Scan for the cell matching the given text and deliver its (X, Y) coordinate at center. 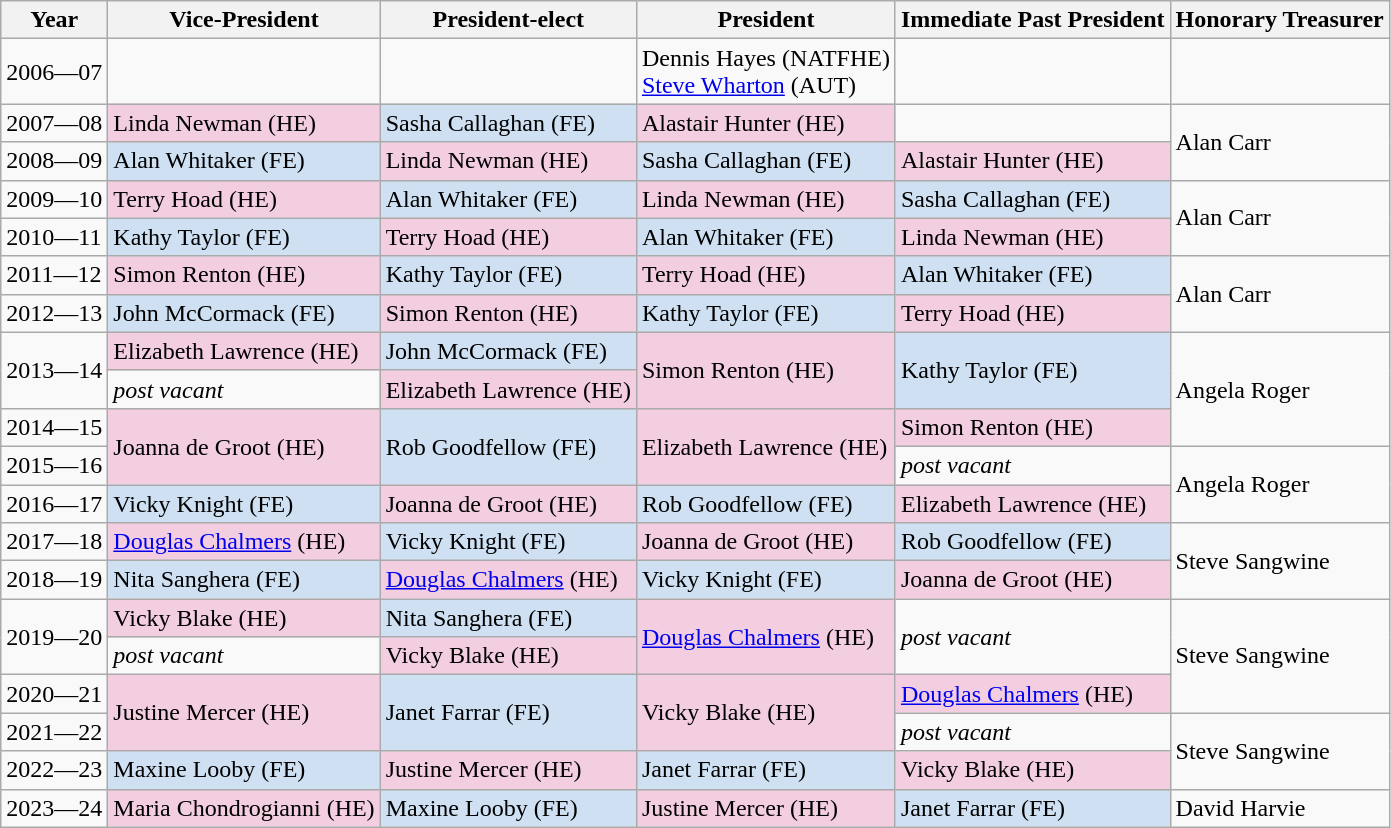
2022—23 (54, 770)
President-elect (508, 20)
2017—18 (54, 542)
2007—08 (54, 123)
2021—22 (54, 732)
2006—07 (54, 72)
2013—14 (54, 370)
President (766, 20)
2010—11 (54, 237)
Honorary Treasurer (1280, 20)
2018—19 (54, 580)
Dennis Hayes (NATFHE)Steve Wharton (AUT) (766, 72)
2009—10 (54, 199)
2014—15 (54, 427)
Maria Chondrogianni (HE) (244, 808)
Vice-President (244, 20)
2019—20 (54, 637)
2020—21 (54, 694)
2008—09 (54, 161)
2016—17 (54, 503)
2011—12 (54, 275)
2015—16 (54, 465)
David Harvie (1280, 808)
Immediate Past President (1032, 20)
Year (54, 20)
2012—13 (54, 313)
2023—24 (54, 808)
